For the text-containing cell, return its midpoint in [x, y] coordinate format. 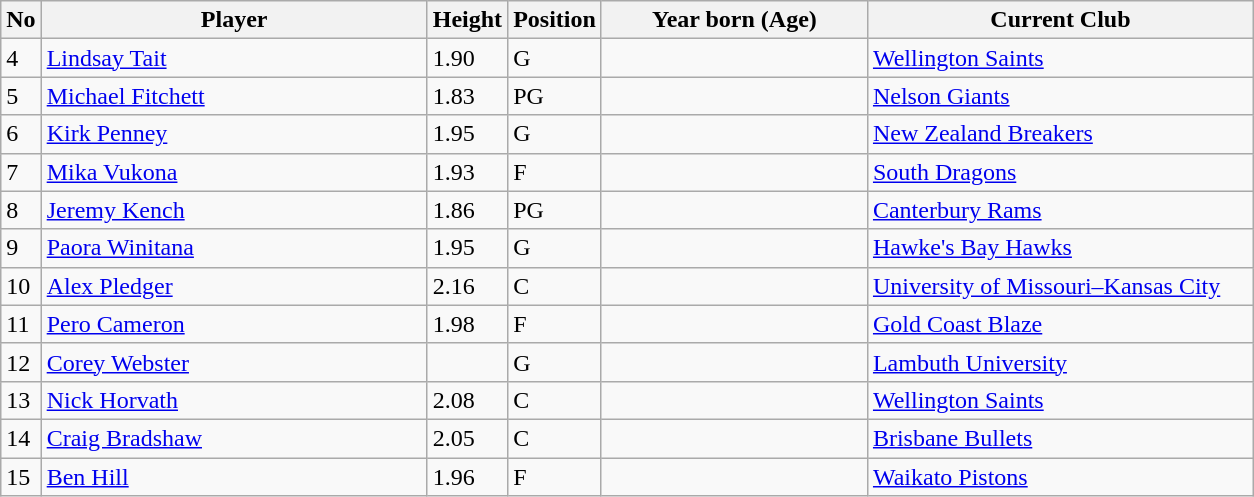
Player [234, 20]
No [21, 20]
Hawke's Bay Hawks [1060, 248]
15 [21, 477]
Pero Cameron [234, 324]
Kirk Penney [234, 134]
Current Club [1060, 20]
New Zealand Breakers [1060, 134]
University of Missouri–Kansas City [1060, 286]
5 [21, 96]
Year born (Age) [734, 20]
2.08 [467, 400]
Jeremy Kench [234, 210]
Nelson Giants [1060, 96]
2.16 [467, 286]
Canterbury Rams [1060, 210]
1.83 [467, 96]
Mika Vukona [234, 172]
Gold Coast Blaze [1060, 324]
Position [555, 20]
2.05 [467, 438]
South Dragons [1060, 172]
1.90 [467, 58]
10 [21, 286]
Alex Pledger [234, 286]
11 [21, 324]
8 [21, 210]
Waikato Pistons [1060, 477]
Brisbane Bullets [1060, 438]
Corey Webster [234, 362]
13 [21, 400]
14 [21, 438]
Height [467, 20]
6 [21, 134]
Lindsay Tait [234, 58]
9 [21, 248]
1.98 [467, 324]
Paora Winitana [234, 248]
1.96 [467, 477]
4 [21, 58]
12 [21, 362]
Nick Horvath [234, 400]
Ben Hill [234, 477]
1.86 [467, 210]
Michael Fitchett [234, 96]
Craig Bradshaw [234, 438]
1.93 [467, 172]
Lambuth University [1060, 362]
7 [21, 172]
